Find where the given text appears and provide that cell's center as [x, y] coordinate. 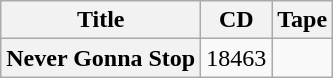
Never Gonna Stop [101, 58]
Title [101, 20]
CD [236, 20]
18463 [236, 58]
Tape [302, 20]
